Return the [x, y] coordinate for the center point of the cell that contains the specified text.  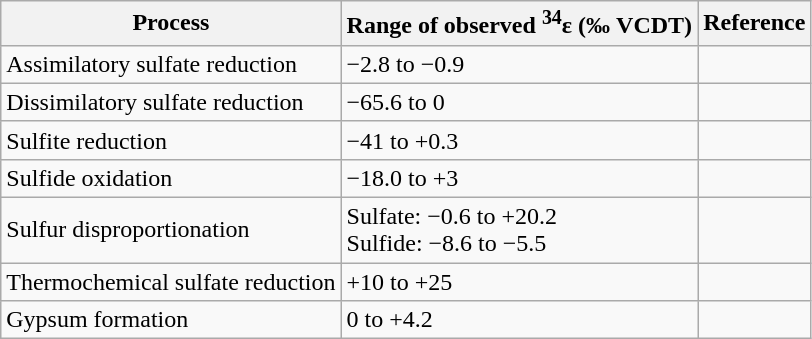
−41 to +0.3 [520, 140]
Thermochemical sulfate reduction [171, 282]
Range of observed 34ε (‰ VCDT) [520, 24]
−18.0 to +3 [520, 178]
+10 to +25 [520, 282]
Sulfide oxidation [171, 178]
Gypsum formation [171, 320]
Reference [754, 24]
Sulfur disproportionation [171, 230]
Assimilatory sulfate reduction [171, 64]
Sulfite reduction [171, 140]
−65.6 to 0 [520, 102]
Sulfate: −0.6 to +20.2Sulfide: −8.6 to −5.5 [520, 230]
0 to +4.2 [520, 320]
−2.8 to −0.9 [520, 64]
Process [171, 24]
Dissimilatory sulfate reduction [171, 102]
